Extract the (x, y) coordinate from the center of the cell holding the provided text.  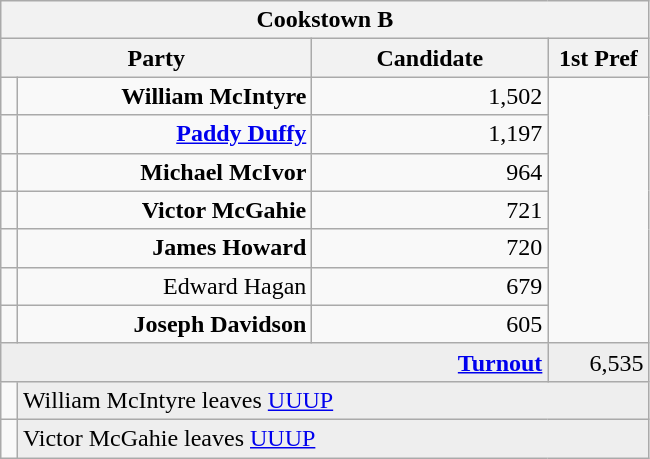
679 (430, 286)
720 (430, 248)
Joseph Davidson (164, 324)
1,197 (430, 134)
Paddy Duffy (164, 134)
William McIntyre (164, 96)
Turnout (274, 362)
Party (156, 58)
6,535 (598, 362)
Edward Hagan (164, 286)
Cookstown B (325, 20)
1,502 (430, 96)
1st Pref (598, 58)
605 (430, 324)
Michael McIvor (164, 172)
Candidate (430, 58)
Victor McGahie leaves UUUP (333, 438)
964 (430, 172)
Victor McGahie (164, 210)
721 (430, 210)
William McIntyre leaves UUUP (333, 400)
James Howard (164, 248)
